Locate the cell with the specified text and output its [x, y] center coordinate. 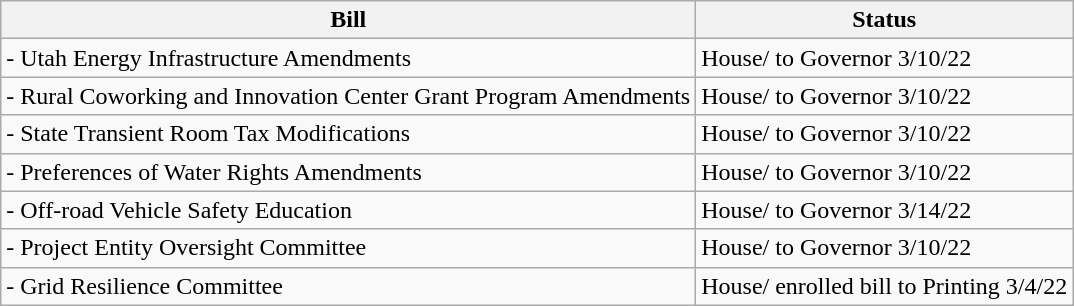
- Project Entity Oversight Committee [348, 248]
Bill [348, 20]
Status [884, 20]
- Preferences of Water Rights Amendments [348, 172]
- Off-road Vehicle Safety Education [348, 210]
House/ enrolled bill to Printing 3/4/22 [884, 286]
- Grid Resilience Committee [348, 286]
- State Transient Room Tax Modifications [348, 134]
- Rural Coworking and Innovation Center Grant Program Amendments [348, 96]
House/ to Governor 3/14/22 [884, 210]
- Utah Energy Infrastructure Amendments [348, 58]
